Provide the (X, Y) coordinate of the cell's center where the given text is located.  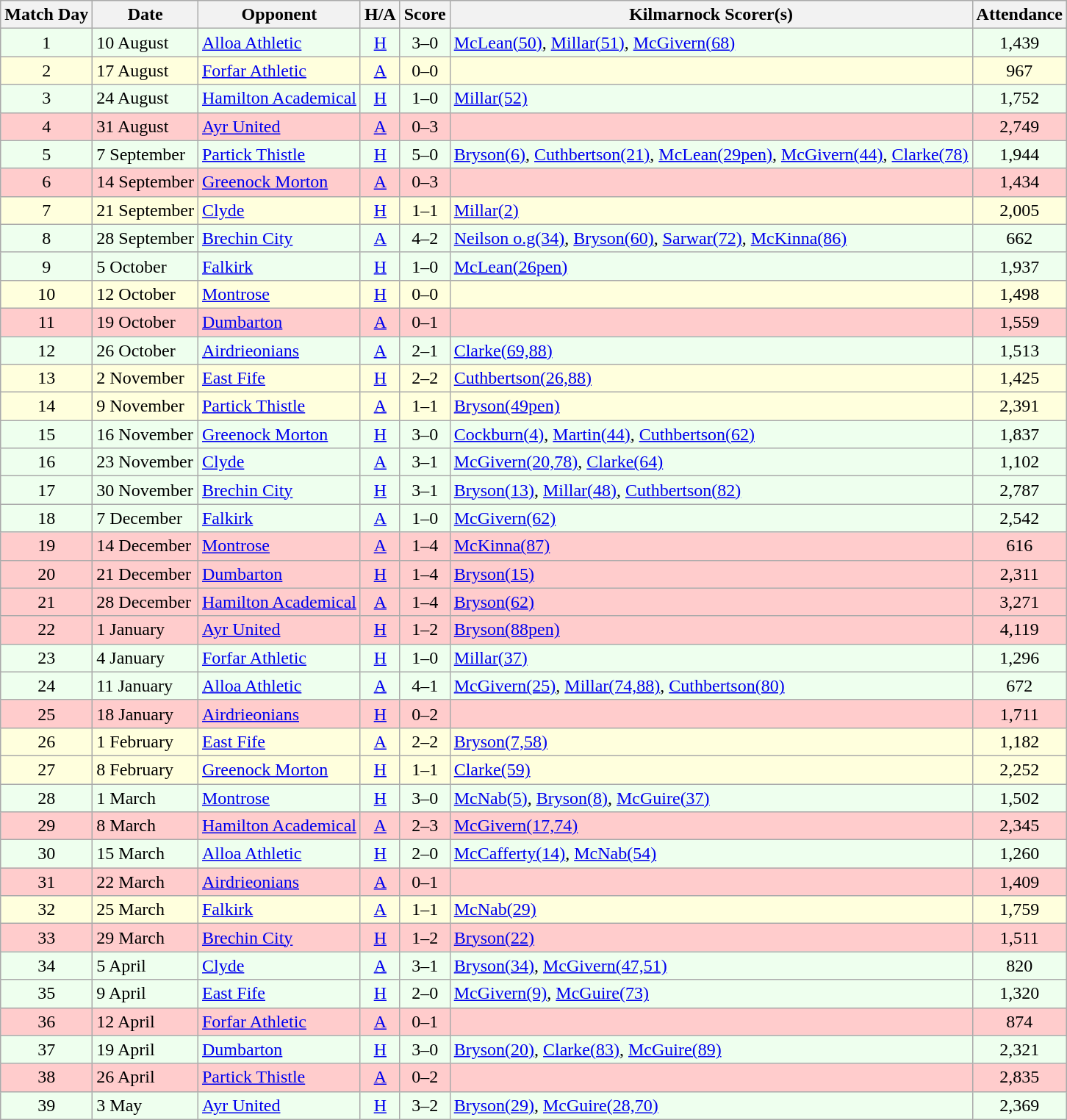
Bryson(34), McGivern(47,51) (711, 966)
29 March (145, 938)
19 April (145, 1049)
19 October (145, 322)
2,369 (1019, 1105)
17 August (145, 71)
39 (47, 1105)
2,391 (1019, 406)
2,787 (1019, 490)
Bryson(7,58) (711, 742)
Score (425, 15)
12 April (145, 1022)
7 December (145, 518)
11 January (145, 686)
32 (47, 910)
1,752 (1019, 98)
Neilson o.g(34), Bryson(60), Sarwar(72), McKinna(86) (711, 238)
1,296 (1019, 658)
Bryson(20), Clarke(83), McGuire(89) (711, 1049)
7 (47, 210)
4 (47, 126)
8 February (145, 769)
1,439 (1019, 43)
18 January (145, 714)
37 (47, 1049)
McGivern(20,78), Clarke(64) (711, 462)
21 (47, 602)
5–0 (425, 154)
9 November (145, 406)
6 (47, 182)
14 December (145, 546)
11 (47, 322)
15 March (145, 854)
30 November (145, 490)
Clarke(69,88) (711, 351)
616 (1019, 546)
4–2 (425, 238)
McGivern(17,74) (711, 826)
1 March (145, 797)
Attendance (1019, 15)
1,559 (1019, 322)
H/A (380, 15)
1,837 (1019, 434)
34 (47, 966)
1,944 (1019, 154)
27 (47, 769)
3,271 (1019, 602)
9 April (145, 994)
Date (145, 15)
26 April (145, 1077)
1 (47, 43)
29 (47, 826)
26 (47, 742)
22 March (145, 882)
12 October (145, 294)
31 August (145, 126)
672 (1019, 686)
16 November (145, 434)
2,005 (1019, 210)
22 (47, 630)
Bryson(29), McGuire(28,70) (711, 1105)
Millar(52) (711, 98)
Bryson(13), Millar(48), Cuthbertson(82) (711, 490)
8 March (145, 826)
19 (47, 546)
7 September (145, 154)
33 (47, 938)
Kilmarnock Scorer(s) (711, 15)
2–3 (425, 826)
McNab(5), Bryson(8), McGuire(37) (711, 797)
1,513 (1019, 351)
3 (47, 98)
McLean(26pen) (711, 266)
4–1 (425, 686)
12 (47, 351)
967 (1019, 71)
18 (47, 518)
25 (47, 714)
Bryson(88pen) (711, 630)
28 September (145, 238)
35 (47, 994)
31 (47, 882)
38 (47, 1077)
5 (47, 154)
5 April (145, 966)
1,498 (1019, 294)
1,937 (1019, 266)
McGivern(25), Millar(74,88), Cuthbertson(80) (711, 686)
21 December (145, 574)
1,102 (1019, 462)
30 (47, 854)
1,182 (1019, 742)
McLean(50), Millar(51), McGivern(68) (711, 43)
Bryson(22) (711, 938)
1,320 (1019, 994)
2,749 (1019, 126)
24 (47, 686)
2,835 (1019, 1077)
14 (47, 406)
9 (47, 266)
1,409 (1019, 882)
820 (1019, 966)
4 January (145, 658)
2,311 (1019, 574)
874 (1019, 1022)
Millar(2) (711, 210)
1,260 (1019, 854)
Clarke(59) (711, 769)
1,502 (1019, 797)
Bryson(6), Cuthbertson(21), McLean(29pen), McGivern(44), Clarke(78) (711, 154)
13 (47, 378)
28 December (145, 602)
28 (47, 797)
2 November (145, 378)
McGivern(9), McGuire(73) (711, 994)
662 (1019, 238)
36 (47, 1022)
4,119 (1019, 630)
McGivern(62) (711, 518)
2–1 (425, 351)
Match Day (47, 15)
Bryson(15) (711, 574)
1,434 (1019, 182)
McCafferty(14), McNab(54) (711, 854)
2 (47, 71)
3 May (145, 1105)
Cuthbertson(26,88) (711, 378)
17 (47, 490)
2,252 (1019, 769)
1,711 (1019, 714)
10 August (145, 43)
2,321 (1019, 1049)
2,542 (1019, 518)
Bryson(62) (711, 602)
5 October (145, 266)
1,425 (1019, 378)
McKinna(87) (711, 546)
10 (47, 294)
25 March (145, 910)
Bryson(49pen) (711, 406)
1 February (145, 742)
1,511 (1019, 938)
McNab(29) (711, 910)
26 October (145, 351)
16 (47, 462)
14 September (145, 182)
23 November (145, 462)
2,345 (1019, 826)
1,759 (1019, 910)
21 September (145, 210)
24 August (145, 98)
Opponent (279, 15)
Cockburn(4), Martin(44), Cuthbertson(62) (711, 434)
23 (47, 658)
Millar(37) (711, 658)
20 (47, 574)
8 (47, 238)
15 (47, 434)
1 January (145, 630)
3–2 (425, 1105)
